Return [X, Y] of the center of cell containing provided text 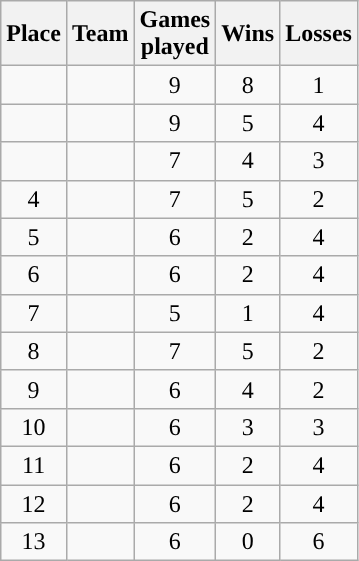
Team [100, 34]
0 [248, 542]
Gamesplayed [175, 34]
Wins [248, 34]
13 [34, 542]
12 [34, 503]
Losses [319, 34]
11 [34, 465]
10 [34, 427]
Place [34, 34]
